Determine the (X, Y) coordinate at the center of the cell enclosing the given text.  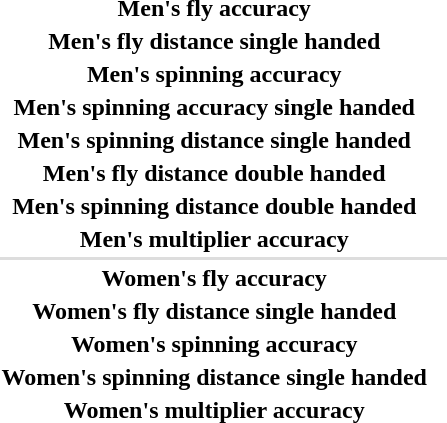
Men's spinning accuracy single handed (214, 107)
Women's spinning accuracy (214, 344)
Women's fly distance single handed (214, 311)
Men's spinning distance single handed (214, 140)
Women's spinning distance single handed (214, 377)
Men's spinning distance double handed (214, 206)
Men's fly distance single handed (214, 41)
Women's fly accuracy (214, 278)
Men's multiplier accuracy (214, 239)
Men's spinning accuracy (214, 74)
Men's fly distance double handed (214, 173)
